Scan for the cell matching the given text and deliver its (x, y) coordinate at center. 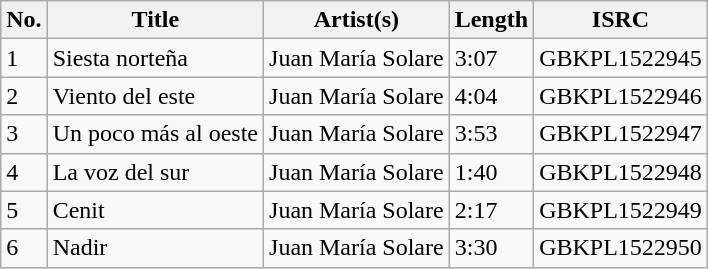
3:07 (491, 58)
5 (24, 210)
4 (24, 172)
6 (24, 248)
Cenit (155, 210)
3 (24, 134)
GBKPL1522950 (621, 248)
GBKPL1522949 (621, 210)
GBKPL1522948 (621, 172)
Siesta norteña (155, 58)
1:40 (491, 172)
3:30 (491, 248)
2 (24, 96)
Nadir (155, 248)
3:53 (491, 134)
ISRC (621, 20)
La voz del sur (155, 172)
GBKPL1522945 (621, 58)
No. (24, 20)
Viento del este (155, 96)
GBKPL1522946 (621, 96)
1 (24, 58)
GBKPL1522947 (621, 134)
4:04 (491, 96)
Un poco más al oeste (155, 134)
Artist(s) (357, 20)
2:17 (491, 210)
Title (155, 20)
Length (491, 20)
